Detect which cell encompasses the target text, then output its (X, Y) center coordinate. 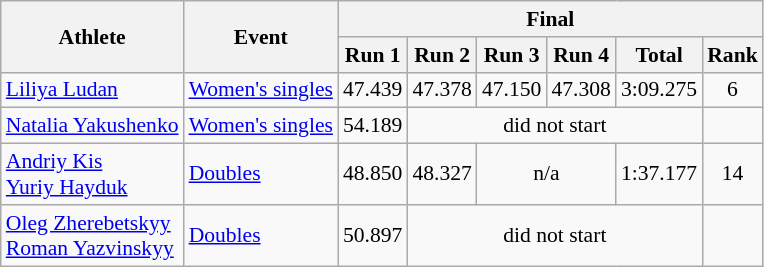
48.850 (372, 174)
Run 3 (512, 55)
47.439 (372, 90)
Run 4 (580, 55)
Final (550, 19)
14 (732, 174)
Natalia Yakushenko (92, 126)
3:09.275 (659, 90)
47.150 (512, 90)
Oleg ZherebetskyyRoman Yazvinskyy (92, 236)
Andriy KisYuriy Hayduk (92, 174)
Total (659, 55)
6 (732, 90)
n/a (546, 174)
47.378 (442, 90)
48.327 (442, 174)
Athlete (92, 36)
47.308 (580, 90)
Run 2 (442, 55)
50.897 (372, 236)
54.189 (372, 126)
Liliya Ludan (92, 90)
Rank (732, 55)
Run 1 (372, 55)
Event (261, 36)
1:37.177 (659, 174)
